Determine the [x, y] coordinate at the center of the cell enclosing the given text.  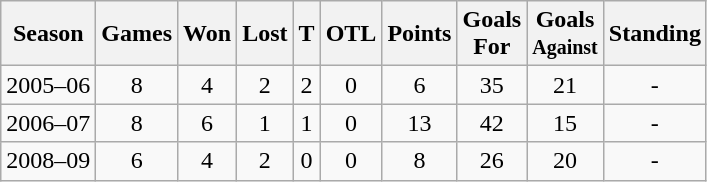
26 [492, 161]
T [306, 34]
OTL [351, 34]
Won [208, 34]
42 [492, 123]
2006–07 [48, 123]
Lost [265, 34]
21 [566, 85]
13 [420, 123]
35 [492, 85]
GoalsAgainst [566, 34]
Points [420, 34]
Games [137, 34]
2005–06 [48, 85]
GoalsFor [492, 34]
Standing [654, 34]
15 [566, 123]
2008–09 [48, 161]
20 [566, 161]
Season [48, 34]
